Output the [x, y] coordinate of the center of the cell containing the given text.  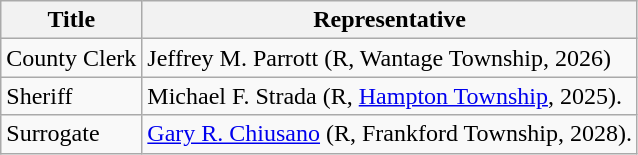
Representative [390, 20]
Gary R. Chiusano (R, Frankford Township, 2028). [390, 134]
Title [72, 20]
Jeffrey M. Parrott (R, Wantage Township, 2026) [390, 58]
Surrogate [72, 134]
Michael F. Strada (R, Hampton Township, 2025). [390, 96]
Sheriff [72, 96]
County Clerk [72, 58]
